Output the [X, Y] coordinate of the center of the cell containing the given text.  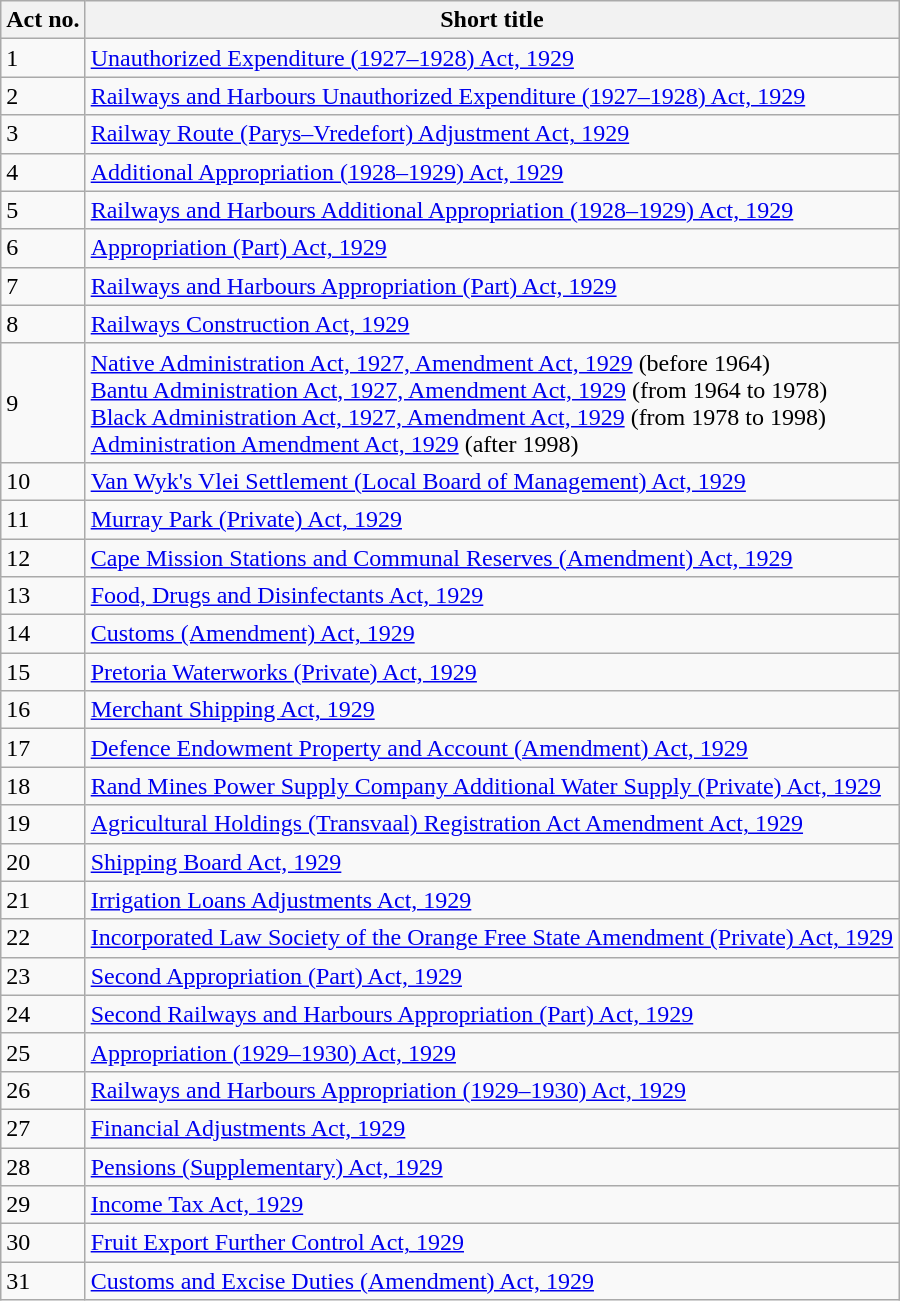
11 [43, 519]
9 [43, 402]
27 [43, 1128]
Shipping Board Act, 1929 [492, 862]
Additional Appropriation (1928–1929) Act, 1929 [492, 172]
Second Railways and Harbours Appropriation (Part) Act, 1929 [492, 1014]
15 [43, 672]
Irrigation Loans Adjustments Act, 1929 [492, 900]
Murray Park (Private) Act, 1929 [492, 519]
Customs and Excise Duties (Amendment) Act, 1929 [492, 1281]
Agricultural Holdings (Transvaal) Registration Act Amendment Act, 1929 [492, 824]
16 [43, 710]
20 [43, 862]
25 [43, 1052]
8 [43, 324]
31 [43, 1281]
24 [43, 1014]
1 [43, 58]
19 [43, 824]
Short title [492, 20]
Act no. [43, 20]
Railways and Harbours Appropriation (1929–1930) Act, 1929 [492, 1090]
2 [43, 96]
23 [43, 976]
4 [43, 172]
Income Tax Act, 1929 [492, 1205]
Railway Route (Parys–Vredefort) Adjustment Act, 1929 [492, 134]
Rand Mines Power Supply Company Additional Water Supply (Private) Act, 1929 [492, 786]
Customs (Amendment) Act, 1929 [492, 634]
22 [43, 938]
Financial Adjustments Act, 1929 [492, 1128]
7 [43, 286]
Food, Drugs and Disinfectants Act, 1929 [492, 596]
10 [43, 481]
29 [43, 1205]
Van Wyk's Vlei Settlement (Local Board of Management) Act, 1929 [492, 481]
Railways Construction Act, 1929 [492, 324]
Appropriation (Part) Act, 1929 [492, 248]
26 [43, 1090]
Railways and Harbours Appropriation (Part) Act, 1929 [492, 286]
28 [43, 1167]
Incorporated Law Society of the Orange Free State Amendment (Private) Act, 1929 [492, 938]
17 [43, 748]
Second Appropriation (Part) Act, 1929 [492, 976]
Fruit Export Further Control Act, 1929 [492, 1243]
13 [43, 596]
21 [43, 900]
Railways and Harbours Additional Appropriation (1928–1929) Act, 1929 [492, 210]
Cape Mission Stations and Communal Reserves (Amendment) Act, 1929 [492, 557]
6 [43, 248]
12 [43, 557]
5 [43, 210]
Appropriation (1929–1930) Act, 1929 [492, 1052]
Merchant Shipping Act, 1929 [492, 710]
Railways and Harbours Unauthorized Expenditure (1927–1928) Act, 1929 [492, 96]
3 [43, 134]
Unauthorized Expenditure (1927–1928) Act, 1929 [492, 58]
14 [43, 634]
30 [43, 1243]
Pretoria Waterworks (Private) Act, 1929 [492, 672]
Defence Endowment Property and Account (Amendment) Act, 1929 [492, 748]
18 [43, 786]
Pensions (Supplementary) Act, 1929 [492, 1167]
